Pinpoint the cell where the given text exists, returning its (x, y) midpoint coordinate. 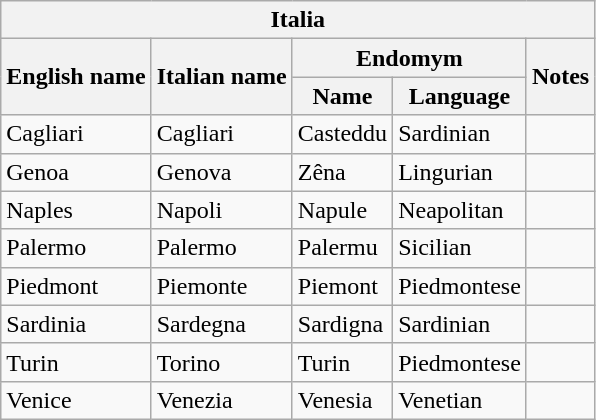
Palermu (342, 248)
Italian name (222, 77)
Notes (560, 77)
Sardinia (76, 324)
Piemont (342, 286)
Venetian (460, 400)
Venesia (342, 400)
Genoa (76, 172)
Venice (76, 400)
Sicilian (460, 248)
Naples (76, 210)
Casteddu (342, 134)
Genova (222, 172)
Napoli (222, 210)
English name (76, 77)
Torino (222, 362)
Language (460, 96)
Lingurian (460, 172)
Neapolitan (460, 210)
Piemonte (222, 286)
Venezia (222, 400)
Name (342, 96)
Piedmont (76, 286)
Endomym (409, 58)
Zêna (342, 172)
Sardigna (342, 324)
Napule (342, 210)
Italia (298, 20)
Sardegna (222, 324)
